Return [x, y] of the center of cell containing provided text 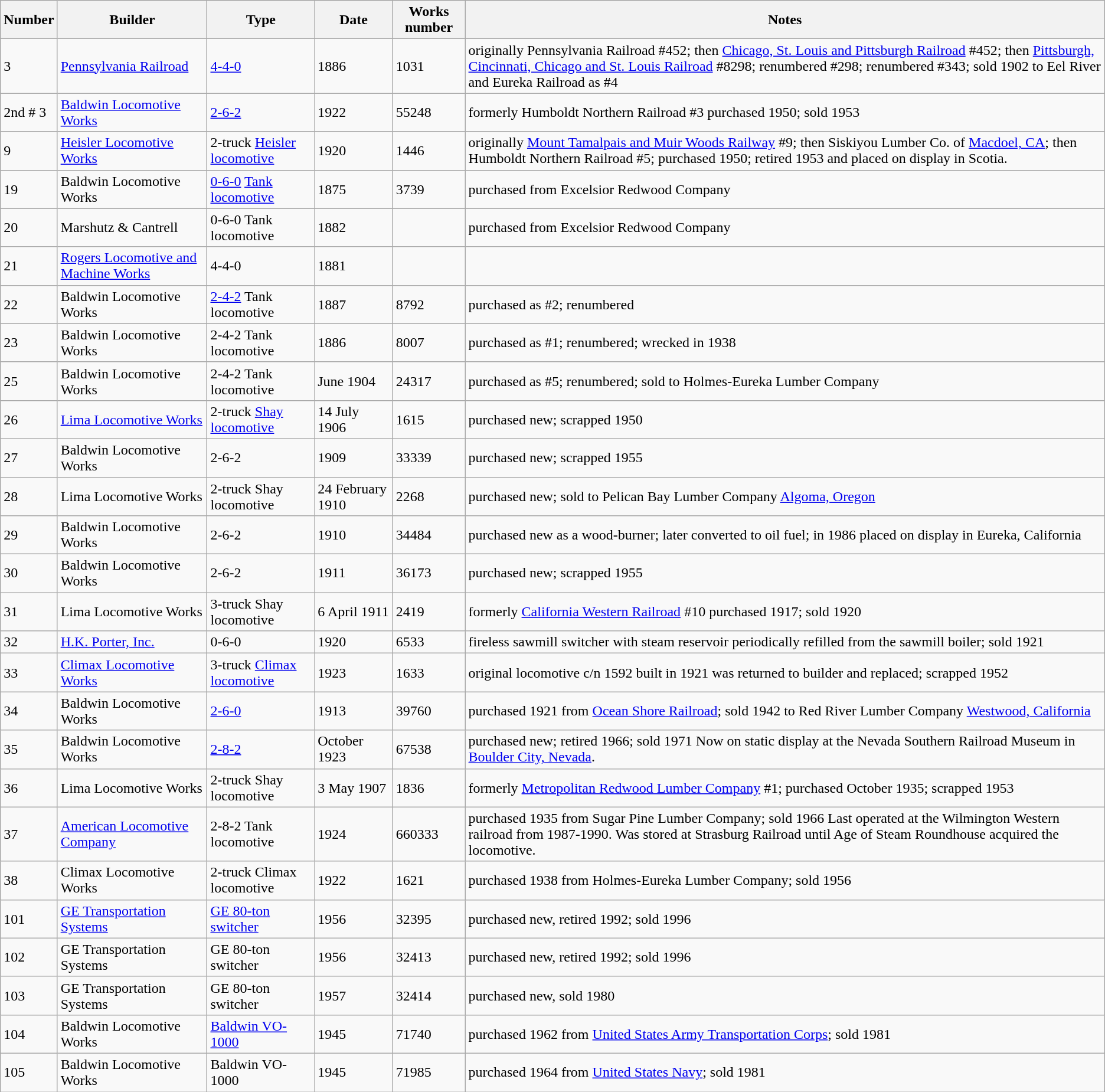
19 [29, 189]
23 [29, 342]
American Locomotive Company [132, 834]
original locomotive c/n 1592 built in 1921 was returned to builder and replaced; scrapped 1952 [785, 673]
1913 [354, 711]
1957 [354, 995]
3 [29, 66]
3-truck Shay locomotive [261, 612]
36 [29, 787]
24317 [429, 381]
105 [29, 1072]
Builder [132, 20]
34484 [429, 535]
1924 [354, 834]
formerly California Western Railroad #10 purchased 1917; sold 1920 [785, 612]
Date [354, 20]
Type [261, 20]
33339 [429, 458]
purchased new as a wood-burner; later converted to oil fuel; in 1986 placed on display in Eureka, California [785, 535]
fireless sawmill switcher with steam reservoir periodically refilled from the sawmill boiler; sold 1921 [785, 642]
104 [29, 1034]
35 [29, 750]
1615 [429, 419]
6533 [429, 642]
8007 [429, 342]
38 [29, 881]
29 [29, 535]
Heisler Locomotive Works [132, 151]
28 [29, 496]
purchased new; scrapped 1950 [785, 419]
3739 [429, 189]
36173 [429, 574]
2268 [429, 496]
1887 [354, 305]
32413 [429, 957]
39760 [429, 711]
2419 [429, 612]
32414 [429, 995]
14 July 1906 [354, 419]
22 [29, 305]
Number [29, 20]
1875 [354, 189]
2nd # 3 [29, 112]
2-8-2 Tank locomotive [261, 834]
32 [29, 642]
purchased as #1; renumbered; wrecked in 1938 [785, 342]
34 [29, 711]
1909 [354, 458]
purchased 1938 from Holmes-Eureka Lumber Company; sold 1956 [785, 881]
1910 [354, 535]
1911 [354, 574]
103 [29, 995]
Pennsylvania Railroad [132, 66]
660333 [429, 834]
H.K. Porter, Inc. [132, 642]
9 [29, 151]
1881 [354, 266]
1923 [354, 673]
3 May 1907 [354, 787]
55248 [429, 112]
purchased as #2; renumbered [785, 305]
purchased new, sold 1980 [785, 995]
101 [29, 918]
purchased as #5; renumbered; sold to Holmes-Eureka Lumber Company [785, 381]
formerly Humboldt Northern Railroad #3 purchased 1950; sold 1953 [785, 112]
32395 [429, 918]
30 [29, 574]
June 1904 [354, 381]
26 [29, 419]
1633 [429, 673]
purchased new; sold to Pelican Bay Lumber Company Algoma, Oregon [785, 496]
purchased 1921 from Ocean Shore Railroad; sold 1942 to Red River Lumber Company Westwood, California [785, 711]
25 [29, 381]
formerly Metropolitan Redwood Lumber Company #1; purchased October 1935; scrapped 1953 [785, 787]
1836 [429, 787]
71985 [429, 1072]
27 [29, 458]
Rogers Locomotive and Machine Works [132, 266]
0-6-0 [261, 642]
33 [29, 673]
67538 [429, 750]
Works number [429, 20]
1031 [429, 66]
Notes [785, 20]
Marshutz & Cantrell [132, 228]
2-6-0 [261, 711]
6 April 1911 [354, 612]
8792 [429, 305]
2-truck Heisler locomotive [261, 151]
purchased new; retired 1966; sold 1971 Now on static display at the Nevada Southern Railroad Museum in Boulder City, Nevada. [785, 750]
24 February 1910 [354, 496]
21 [29, 266]
1446 [429, 151]
31 [29, 612]
71740 [429, 1034]
1882 [354, 228]
purchased 1962 from United States Army Transportation Corps; sold 1981 [785, 1034]
20 [29, 228]
October 1923 [354, 750]
2-truck Climax locomotive [261, 881]
purchased 1964 from United States Navy; sold 1981 [785, 1072]
37 [29, 834]
1621 [429, 881]
3-truck Climax locomotive [261, 673]
102 [29, 957]
2-8-2 [261, 750]
